Pinpoint the cell where the given text exists, returning its [x, y] midpoint coordinate. 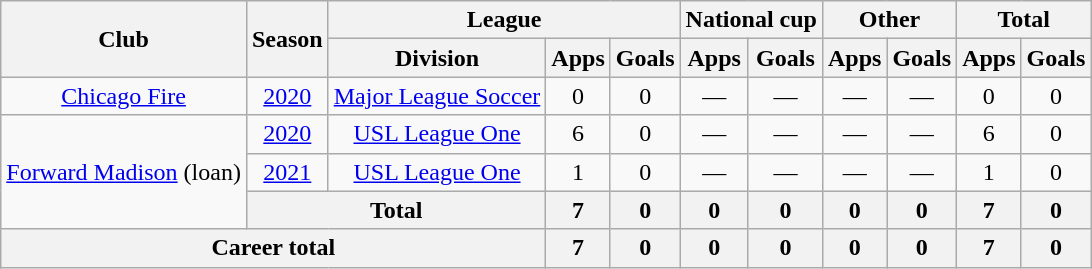
Division [437, 58]
Forward Madison (loan) [124, 172]
2021 [287, 172]
Chicago Fire [124, 96]
Career total [274, 248]
Club [124, 39]
National cup [751, 20]
Season [287, 39]
League [504, 20]
Major League Soccer [437, 96]
Other [889, 20]
